Capture the cell that displays the provided text and extract its [X, Y] central coordinate. 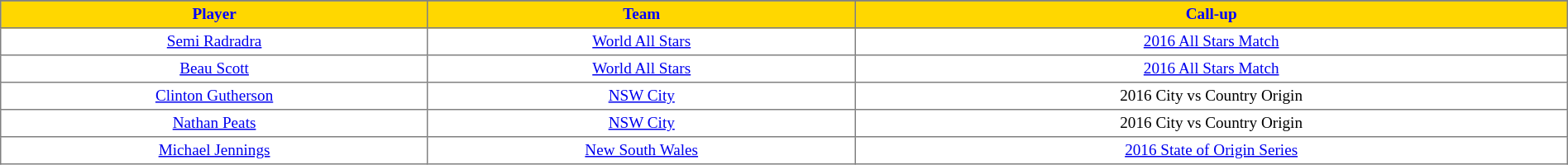
Player [215, 15]
Beau Scott [215, 69]
Nathan Peats [215, 124]
New South Wales [642, 150]
Michael Jennings [215, 150]
Team [642, 15]
Call-up [1211, 15]
Clinton Gutherson [215, 96]
Semi Radradra [215, 41]
2016 State of Origin Series [1211, 150]
